For the text-containing cell, return its midpoint in (x, y) coordinate format. 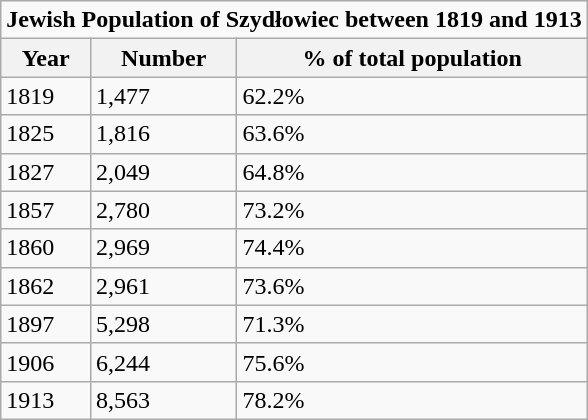
75.6% (412, 362)
1862 (46, 286)
1827 (46, 172)
1,816 (163, 134)
5,298 (163, 324)
71.3% (412, 324)
1897 (46, 324)
64.8% (412, 172)
2,969 (163, 248)
1819 (46, 96)
1913 (46, 400)
2,049 (163, 172)
8,563 (163, 400)
1860 (46, 248)
78.2% (412, 400)
6,244 (163, 362)
Year (46, 58)
63.6% (412, 134)
% of total population (412, 58)
62.2% (412, 96)
73.6% (412, 286)
1857 (46, 210)
1,477 (163, 96)
Number (163, 58)
2,961 (163, 286)
Jewish Population of Szydłowiec between 1819 and 1913 (294, 20)
1825 (46, 134)
1906 (46, 362)
73.2% (412, 210)
74.4% (412, 248)
2,780 (163, 210)
